Return [X, Y] of the center of cell containing provided text 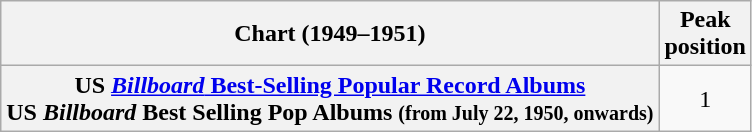
Chart (1949–1951) [330, 34]
Peakposition [705, 34]
1 [705, 98]
US Billboard Best-Selling Popular Record AlbumsUS Billboard Best Selling Pop Albums (from July 22, 1950, onwards) [330, 98]
